Locate the cell with the specified text and output its (X, Y) center coordinate. 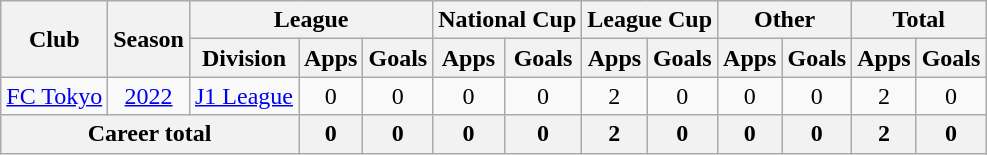
2022 (149, 96)
Career total (150, 134)
Club (54, 39)
League Cup (650, 20)
FC Tokyo (54, 96)
Season (149, 39)
Total (919, 20)
Other (785, 20)
J1 League (244, 96)
League (310, 20)
Division (244, 58)
National Cup (508, 20)
